Provide the (X, Y) coordinate of the cell's center where the given text is located.  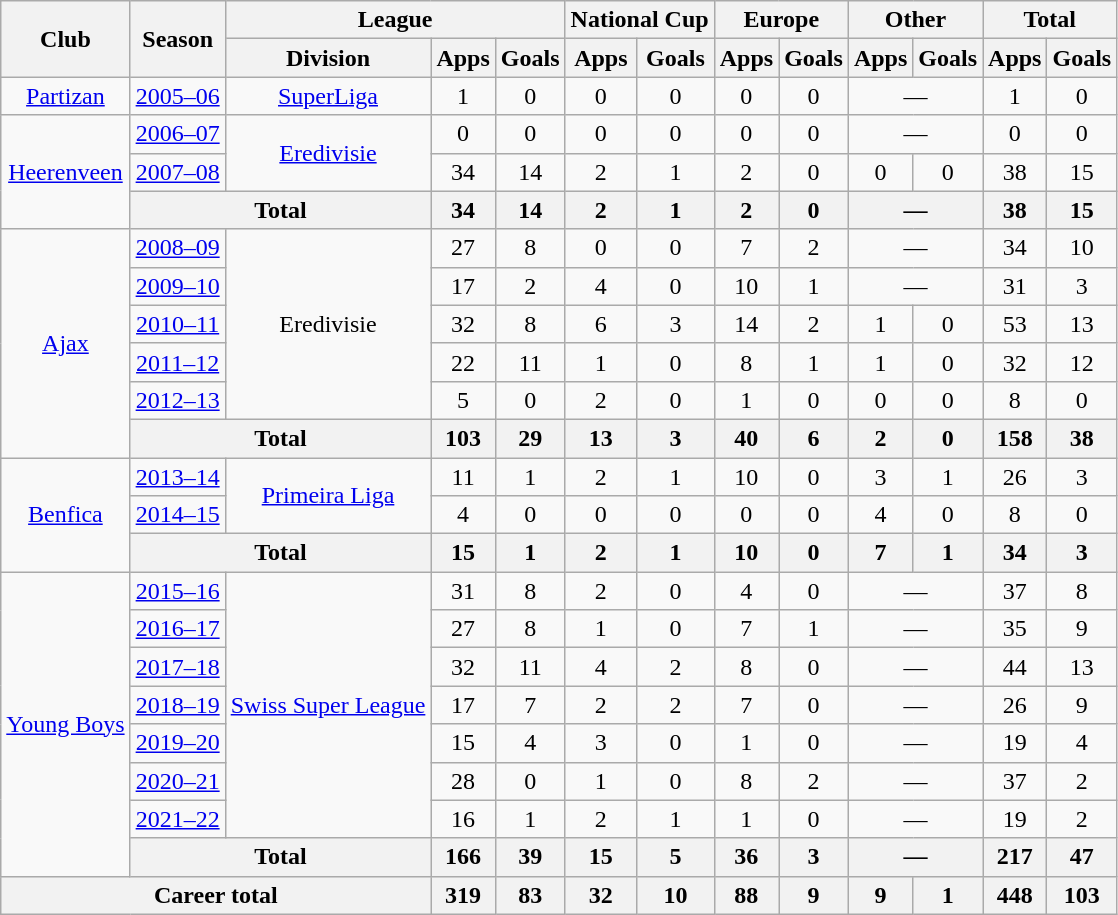
2019–20 (178, 743)
28 (463, 781)
2013–14 (178, 477)
29 (530, 438)
Swiss Super League (328, 705)
Season (178, 39)
83 (530, 895)
36 (746, 857)
2018–19 (178, 705)
22 (463, 362)
448 (1015, 895)
2014–15 (178, 515)
National Cup (640, 20)
166 (463, 857)
2020–21 (178, 781)
47 (1082, 857)
Ajax (66, 343)
319 (463, 895)
88 (746, 895)
Benfica (66, 515)
2011–12 (178, 362)
Primeira Liga (328, 496)
Partizan (66, 96)
40 (746, 438)
2007–08 (178, 172)
12 (1082, 362)
2012–13 (178, 400)
Division (328, 58)
Europe (781, 20)
Young Boys (66, 724)
Career total (216, 895)
44 (1015, 667)
39 (530, 857)
2006–07 (178, 134)
53 (1015, 324)
2021–22 (178, 819)
2015–16 (178, 591)
SuperLiga (328, 96)
16 (463, 819)
Club (66, 39)
League (395, 20)
217 (1015, 857)
2016–17 (178, 629)
35 (1015, 629)
2010–11 (178, 324)
2017–18 (178, 667)
Heerenveen (66, 172)
Other (915, 20)
2009–10 (178, 286)
2005–06 (178, 96)
158 (1015, 438)
2008–09 (178, 248)
